Provide the [X, Y] coordinate of the cell's center where the given text is located.  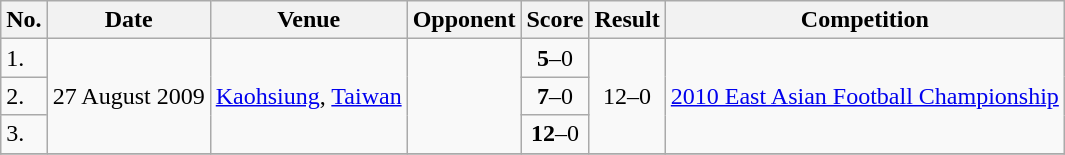
Score [555, 20]
No. [24, 20]
3. [24, 134]
Opponent [464, 20]
Kaohsiung, Taiwan [308, 96]
Venue [308, 20]
2010 East Asian Football Championship [864, 96]
7–0 [555, 96]
Competition [864, 20]
5–0 [555, 58]
1. [24, 58]
Result [627, 20]
27 August 2009 [128, 96]
2. [24, 96]
Date [128, 20]
